Return [x, y] of the center of cell containing provided text 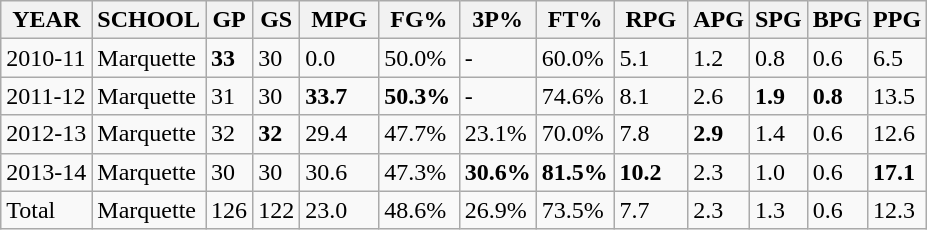
50.3% [419, 96]
1.0 [778, 172]
126 [230, 210]
MPG [340, 20]
23.1% [498, 134]
47.7% [419, 134]
122 [276, 210]
1.2 [719, 58]
FT% [575, 20]
2.6 [719, 96]
Total [46, 210]
26.9% [498, 210]
PPG [898, 20]
70.0% [575, 134]
31 [230, 96]
2010-11 [46, 58]
1.9 [778, 96]
13.5 [898, 96]
2013-14 [46, 172]
APG [719, 20]
2011-12 [46, 96]
30.6% [498, 172]
SPG [778, 20]
48.6% [419, 210]
12.6 [898, 134]
74.6% [575, 96]
33.7 [340, 96]
81.5% [575, 172]
12.3 [898, 210]
GS [276, 20]
6.5 [898, 58]
8.1 [651, 96]
2.9 [719, 134]
33 [230, 58]
YEAR [46, 20]
5.1 [651, 58]
47.3% [419, 172]
29.4 [340, 134]
0.0 [340, 58]
3P% [498, 20]
73.5% [575, 210]
1.4 [778, 134]
30.6 [340, 172]
GP [230, 20]
FG% [419, 20]
BPG [837, 20]
SCHOOL [149, 20]
17.1 [898, 172]
50.0% [419, 58]
7.8 [651, 134]
23.0 [340, 210]
60.0% [575, 58]
RPG [651, 20]
7.7 [651, 210]
1.3 [778, 210]
10.2 [651, 172]
2012-13 [46, 134]
